Locate the cell with the specified text and output its [X, Y] center coordinate. 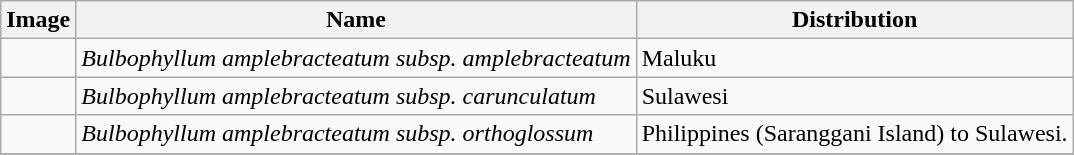
Bulbophyllum amplebracteatum subsp. orthoglossum [356, 134]
Distribution [854, 20]
Philippines (Saranggani Island) to Sulawesi. [854, 134]
Maluku [854, 58]
Bulbophyllum amplebracteatum subsp. carunculatum [356, 96]
Image [38, 20]
Name [356, 20]
Bulbophyllum amplebracteatum subsp. amplebracteatum [356, 58]
Sulawesi [854, 96]
